Detect which cell encompasses the target text, then output its [x, y] center coordinate. 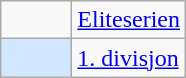
1. divisjon [129, 58]
Eliteserien [129, 20]
